Identify which cell holds the provided text, then report its [x, y] central coordinate. 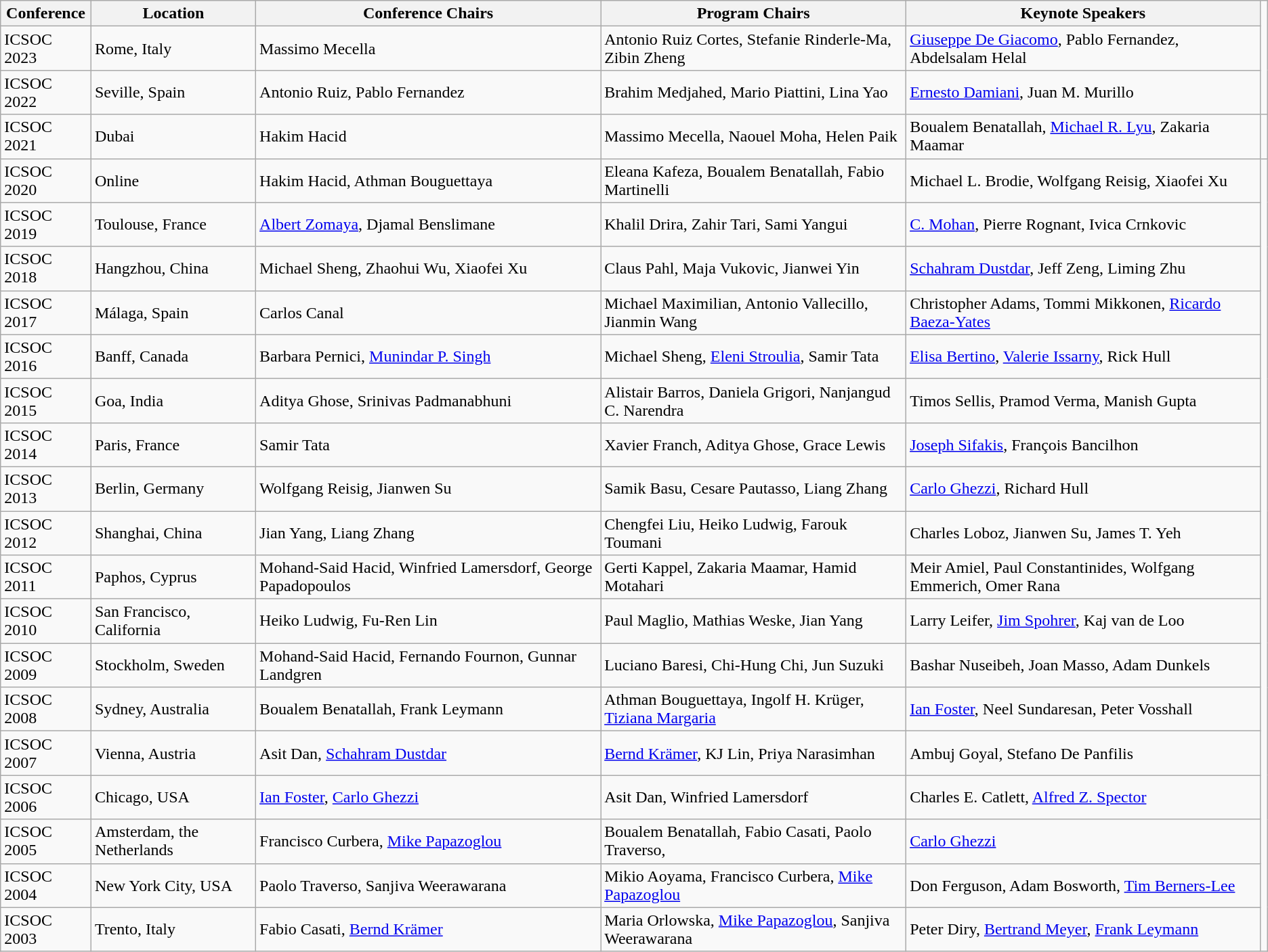
Bernd Krämer, KJ Lin, Priya Narasimhan [753, 753]
Fabio Casati, Bernd Krämer [428, 929]
ICSOC 2009 [46, 665]
Michael Sheng, Zhaohui Wu, Xiaofei Xu [428, 268]
Seville, Spain [173, 92]
Samir Tata [428, 444]
Trento, Italy [173, 929]
Boualem Benatallah, Fabio Casati, Paolo Traverso, [753, 841]
Goa, India [173, 401]
Chengfei Liu, Heiko Ludwig, Farouk Toumani [753, 532]
Larry Leifer, Jim Spohrer, Kaj van de Loo [1083, 622]
Conference Chairs [428, 14]
Brahim Medjahed, Mario Piattini, Lina Yao [753, 92]
San Francisco, California [173, 622]
Sydney, Australia [173, 710]
Giuseppe De Giacomo, Pablo Fernandez, Abdelsalam Helal [1083, 49]
ICSOC 2014 [46, 444]
Hakim Hacid, Athman Bouguettaya [428, 180]
Antonio Ruiz, Pablo Fernandez [428, 92]
Timos Sellis, Pramod Verma, Manish Gupta [1083, 401]
Mohand-Said Hacid, Winfried Lamersdorf, George Papadopoulos [428, 577]
ICSOC 2005 [46, 841]
C. Mohan, Pierre Rognant, Ivica Crnkovic [1083, 225]
ICSOC 2021 [46, 137]
Mohand-Said Hacid, Fernando Fournon, Gunnar Landgren [428, 665]
Don Ferguson, Adam Bosworth, Tim Berners-Lee [1083, 886]
ICSOC 2022 [46, 92]
Shanghai, China [173, 532]
ICSOC 2019 [46, 225]
Barbara Pernici, Munindar P. Singh [428, 356]
New York City, USA [173, 886]
Hangzhou, China [173, 268]
Vienna, Austria [173, 753]
Location [173, 14]
Wolfgang Reisig, Jianwen Su [428, 489]
Málaga, Spain [173, 313]
ICSOC 2018 [46, 268]
ICSOC 2015 [46, 401]
Claus Pahl, Maja Vukovic, Jianwei Yin [753, 268]
Peter Diry, Bertrand Meyer, Frank Leymann [1083, 929]
ICSOC 2016 [46, 356]
Asit Dan, Schahram Dustdar [428, 753]
Toulouse, France [173, 225]
Bashar Nuseibeh, Joan Masso, Adam Dunkels [1083, 665]
Aditya Ghose, Srinivas Padmanabhuni [428, 401]
Charles Loboz, Jianwen Su, James T. Yeh [1083, 532]
Asit Dan, Winfried Lamersdorf [753, 798]
Paolo Traverso, Sanjiva Weerawarana [428, 886]
Mikio Aoyama, Francisco Curbera, Mike Papazoglou [753, 886]
Eleana Kafeza, Boualem Benatallah, Fabio Martinelli [753, 180]
Meir Amiel, Paul Constantinides, Wolfgang Emmerich, Omer Rana [1083, 577]
Ian Foster, Carlo Ghezzi [428, 798]
ICSOC 2013 [46, 489]
Carlo Ghezzi [1083, 841]
Ambuj Goyal, Stefano De Panfilis [1083, 753]
Massimo Mecella [428, 49]
Berlin, Germany [173, 489]
Luciano Baresi, Chi-Hung Chi, Jun Suzuki [753, 665]
Paul Maglio, Mathias Weske, Jian Yang [753, 622]
Francisco Curbera, Mike Papazoglou [428, 841]
Ian Foster, Neel Sundaresan, Peter Vosshall [1083, 710]
Antonio Ruiz Cortes, Stefanie Rinderle-Ma, Zibin Zheng [753, 49]
Alistair Barros, Daniela Grigori, Nanjangud C. Narendra [753, 401]
Samik Basu, Cesare Pautasso, Liang Zhang [753, 489]
Athman Bouguettaya, Ingolf H. Krüger, Tiziana Margaria [753, 710]
Ernesto Damiani, Juan M. Murillo [1083, 92]
Amsterdam, the Netherlands [173, 841]
Dubai [173, 137]
Jian Yang, Liang Zhang [428, 532]
Albert Zomaya, Djamal Benslimane [428, 225]
Gerti Kappel, Zakaria Maamar, Hamid Motahari [753, 577]
Xavier Franch, Aditya Ghose, Grace Lewis [753, 444]
ICSOC 2006 [46, 798]
Carlos Canal [428, 313]
ICSOC 2007 [46, 753]
ICSOC 2017 [46, 313]
Michael L. Brodie, Wolfgang Reisig, Xiaofei Xu [1083, 180]
Maria Orlowska, Mike Papazoglou, Sanjiva Weerawarana [753, 929]
ICSOC 2011 [46, 577]
ICSOC 2020 [46, 180]
ICSOC 2004 [46, 886]
Rome, Italy [173, 49]
Keynote Speakers [1083, 14]
Schahram Dustdar, Jeff Zeng, Liming Zhu [1083, 268]
Boualem Benatallah, Frank Leymann [428, 710]
Khalil Drira, Zahir Tari, Sami Yangui [753, 225]
ICSOC 2003 [46, 929]
Boualem Benatallah, Michael R. Lyu, Zakaria Maamar [1083, 137]
Banff, Canada [173, 356]
Massimo Mecella, Naouel Moha, Helen Paik [753, 137]
ICSOC 2008 [46, 710]
Paris, France [173, 444]
ICSOC 2023 [46, 49]
Online [173, 180]
Joseph Sifakis, François Bancilhon [1083, 444]
Paphos, Cyprus [173, 577]
Carlo Ghezzi, Richard Hull [1083, 489]
Charles E. Catlett, Alfred Z. Spector [1083, 798]
Michael Sheng, Eleni Stroulia, Samir Tata [753, 356]
Heiko Ludwig, Fu-Ren Lin [428, 622]
Elisa Bertino, Valerie Issarny, Rick Hull [1083, 356]
ICSOC 2012 [46, 532]
Chicago, USA [173, 798]
Program Chairs [753, 14]
Stockholm, Sweden [173, 665]
Conference [46, 14]
ICSOC 2010 [46, 622]
Hakim Hacid [428, 137]
Michael Maximilian, Antonio Vallecillo, Jianmin Wang [753, 313]
Christopher Adams, Tommi Mikkonen, Ricardo Baeza-Yates [1083, 313]
